From the cell containing the given text, extract its center point as [X, Y] coordinate. 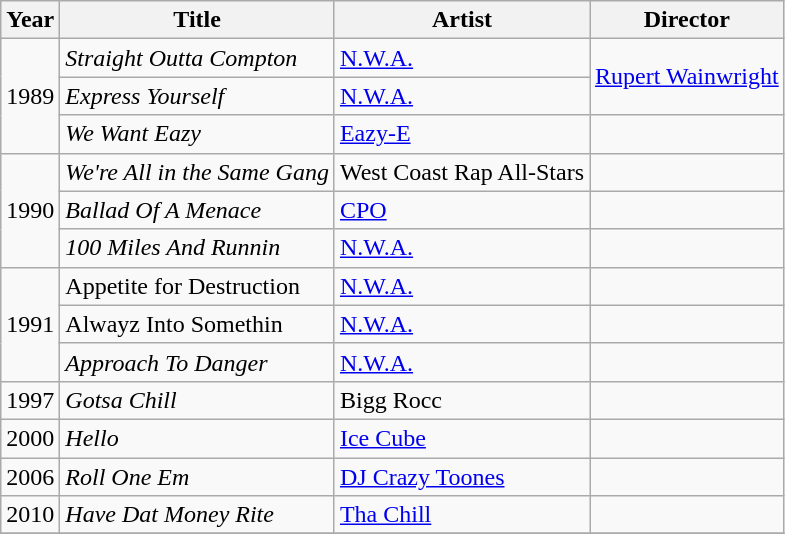
2010 [30, 515]
Appetite for Destruction [198, 286]
1989 [30, 96]
Roll One Em [198, 477]
Bigg Rocc [462, 400]
West Coast Rap All-Stars [462, 172]
Director [688, 20]
Eazy-E [462, 134]
2006 [30, 477]
Title [198, 20]
2000 [30, 438]
Alwayz Into Somethin [198, 324]
Tha Chill [462, 515]
Straight Outta Compton [198, 58]
1990 [30, 210]
Year [30, 20]
Ballad Of A Menace [198, 210]
Gotsa Chill [198, 400]
Ice Cube [462, 438]
Approach To Danger [198, 362]
Artist [462, 20]
1997 [30, 400]
We're All in the Same Gang [198, 172]
CPO [462, 210]
Hello [198, 438]
Rupert Wainwright [688, 77]
1991 [30, 324]
DJ Crazy Toones [462, 477]
We Want Eazy [198, 134]
100 Miles And Runnin [198, 248]
Express Yourself [198, 96]
Have Dat Money Rite [198, 515]
